Extract the (x, y) coordinate from the center of the cell holding the provided text.  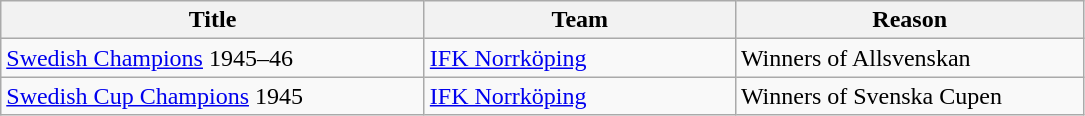
Swedish Champions 1945–46 (213, 58)
Team (580, 20)
Winners of Svenska Cupen (910, 96)
Reason (910, 20)
Title (213, 20)
Swedish Cup Champions 1945 (213, 96)
Winners of Allsvenskan (910, 58)
